For the text-containing cell, return its midpoint in (X, Y) coordinate format. 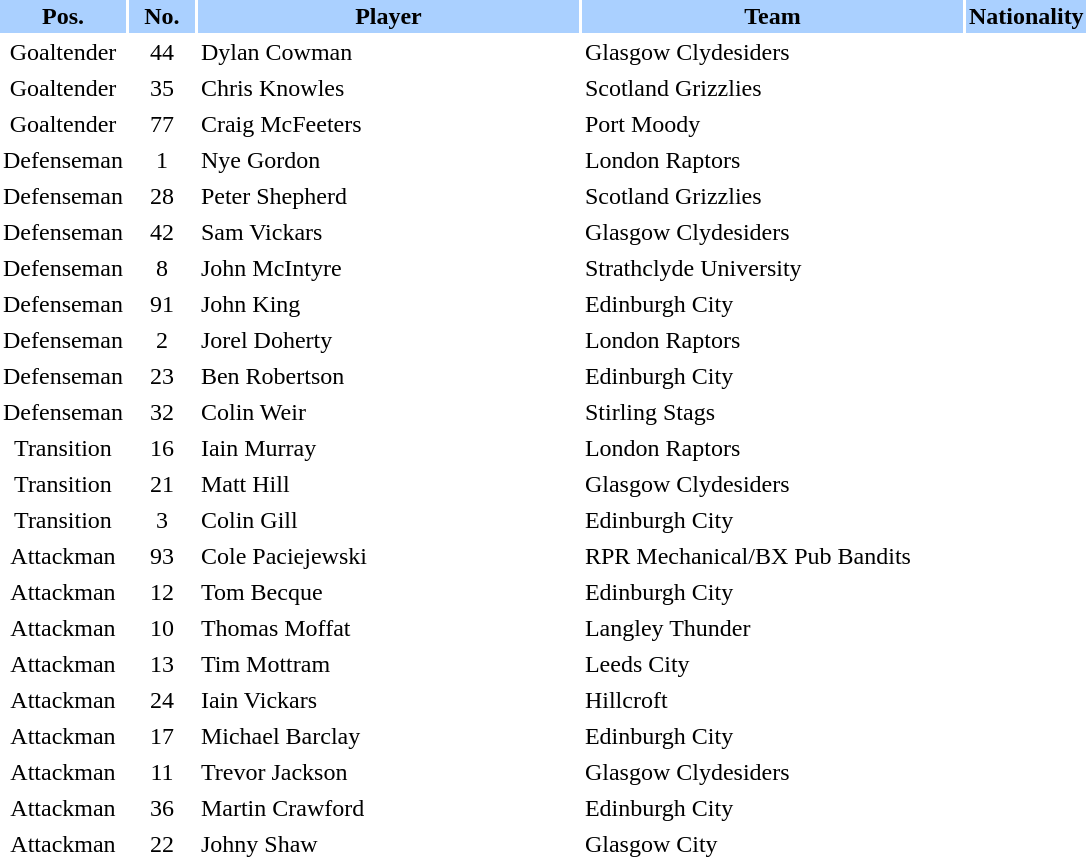
12 (162, 592)
Stirling Stags (772, 412)
28 (162, 196)
Team (772, 16)
RPR Mechanical/BX Pub Bandits (772, 556)
Ben Robertson (388, 376)
Nye Gordon (388, 160)
Peter Shepherd (388, 196)
Trevor Jackson (388, 772)
13 (162, 664)
Iain Vickars (388, 700)
Colin Weir (388, 412)
Dylan Cowman (388, 52)
23 (162, 376)
Strathclyde University (772, 268)
Port Moody (772, 124)
36 (162, 808)
21 (162, 484)
2 (162, 340)
Sam Vickars (388, 232)
Leeds City (772, 664)
Matt Hill (388, 484)
44 (162, 52)
77 (162, 124)
Martin Crawford (388, 808)
Colin Gill (388, 520)
24 (162, 700)
3 (162, 520)
Langley Thunder (772, 628)
1 (162, 160)
16 (162, 448)
11 (162, 772)
91 (162, 304)
93 (162, 556)
10 (162, 628)
Jorel Doherty (388, 340)
Tim Mottram (388, 664)
8 (162, 268)
Pos. (63, 16)
Iain Murray (388, 448)
Cole Paciejewski (388, 556)
Michael Barclay (388, 736)
John King (388, 304)
Tom Becque (388, 592)
32 (162, 412)
42 (162, 232)
John McIntyre (388, 268)
35 (162, 88)
No. (162, 16)
17 (162, 736)
Hillcroft (772, 700)
Craig McFeeters (388, 124)
Player (388, 16)
Thomas Moffat (388, 628)
Chris Knowles (388, 88)
